Search for the cell housing the specified text and yield its [X, Y] center coordinate. 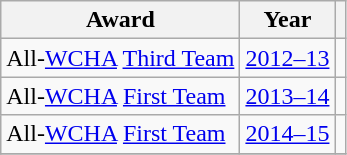
Award [120, 20]
2012–13 [288, 58]
All-WCHA Third Team [120, 58]
Year [288, 20]
2014–15 [288, 134]
2013–14 [288, 96]
